From the cell containing the given text, extract its center point as (x, y) coordinate. 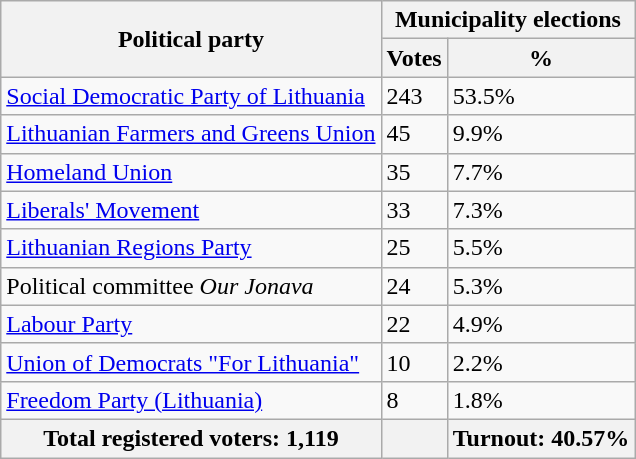
Labour Party (191, 324)
25 (414, 248)
Votes (414, 58)
Liberals' Movement (191, 210)
2.2% (541, 362)
10 (414, 362)
5.3% (541, 286)
Municipality elections (508, 20)
Political party (191, 39)
Turnout: 40.57% (541, 438)
7.7% (541, 172)
Social Democratic Party of Lithuania (191, 96)
33 (414, 210)
35 (414, 172)
243 (414, 96)
9.9% (541, 134)
8 (414, 400)
Political committee Our Jonava (191, 286)
24 (414, 286)
4.9% (541, 324)
Union of Democrats "For Lithuania" (191, 362)
Freedom Party (Lithuania) (191, 400)
22 (414, 324)
Lithuanian Regions Party (191, 248)
5.5% (541, 248)
1.8% (541, 400)
Lithuanian Farmers and Greens Union (191, 134)
53.5% (541, 96)
45 (414, 134)
7.3% (541, 210)
Total registered voters: 1,119 (191, 438)
% (541, 58)
Homeland Union (191, 172)
